Find where the given text appears and provide that cell's center as [X, Y] coordinate. 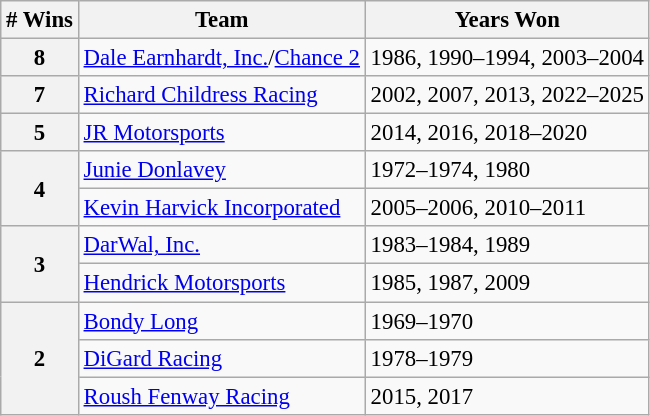
2014, 2016, 2018–2020 [507, 133]
2015, 2017 [507, 396]
1986, 1990–1994, 2003–2004 [507, 58]
3 [40, 264]
8 [40, 58]
JR Motorsports [222, 133]
# Wins [40, 20]
Hendrick Motorsports [222, 283]
2002, 2007, 2013, 2022–2025 [507, 95]
2 [40, 358]
7 [40, 95]
DarWal, Inc. [222, 245]
DiGard Racing [222, 358]
Richard Childress Racing [222, 95]
1983–1984, 1989 [507, 245]
Team [222, 20]
1972–1974, 1980 [507, 170]
4 [40, 188]
1985, 1987, 2009 [507, 283]
5 [40, 133]
Kevin Harvick Incorporated [222, 208]
Years Won [507, 20]
1969–1970 [507, 321]
1978–1979 [507, 358]
Bondy Long [222, 321]
Junie Donlavey [222, 170]
Roush Fenway Racing [222, 396]
Dale Earnhardt, Inc./Chance 2 [222, 58]
2005–2006, 2010–2011 [507, 208]
